Output the (x, y) coordinate of the center of the cell containing the given text.  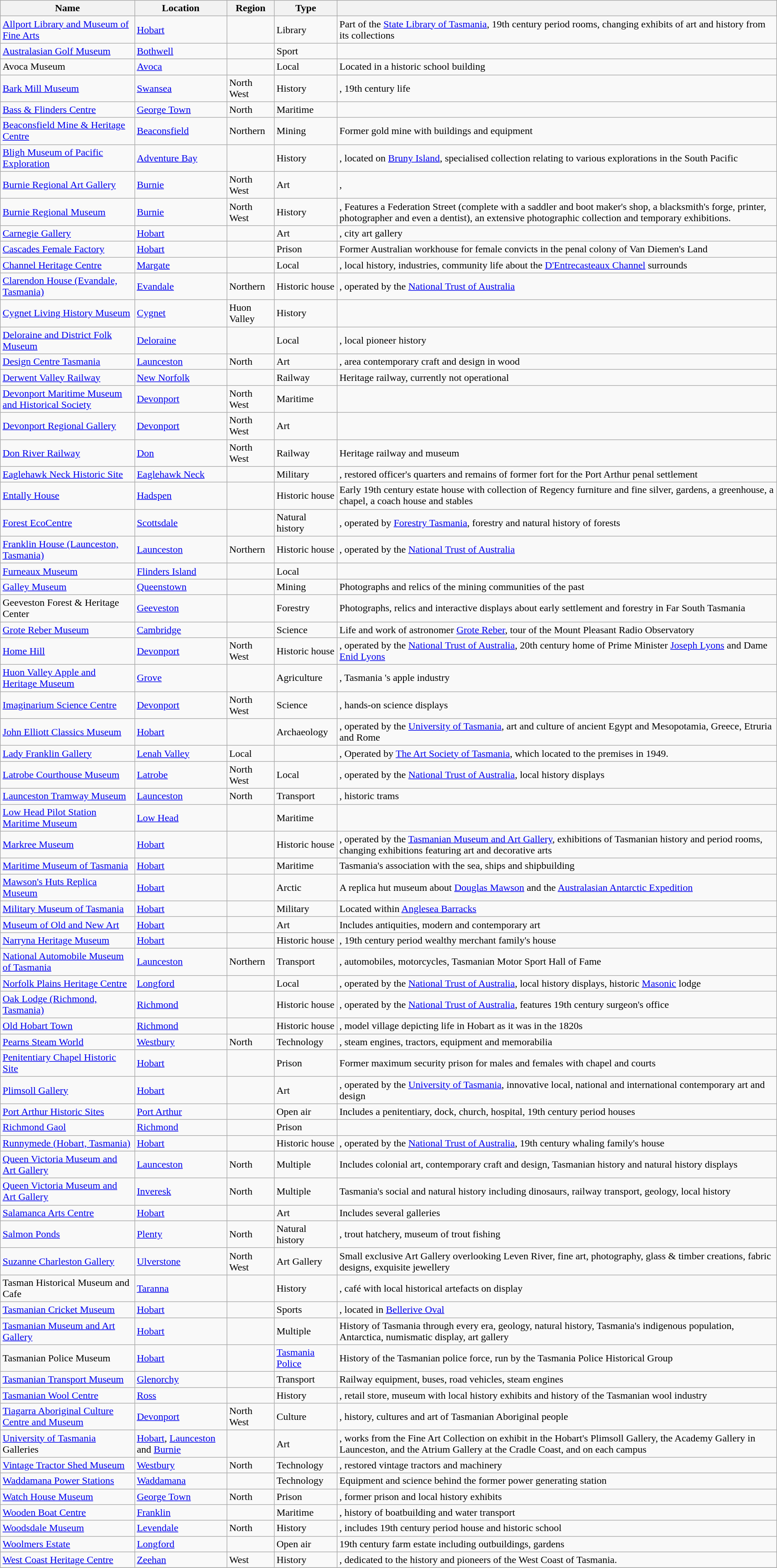
Woolmers Estate (67, 1544)
Beaconsfield Mine & Heritage Centre (67, 131)
, operated by the National Trust of Australia, 20th century home of Prime Minister Joseph Lyons and Dame Enid Lyons (557, 651)
Entally House (67, 495)
Old Hobart Town (67, 1026)
Huon Valley Apple and Heritage Museum (67, 678)
Library (306, 30)
Devonport Maritime Museum and Historical Society (67, 399)
Zeehan (181, 1560)
Australasian Golf Museum (67, 51)
Located in a historic school building (557, 67)
Port Arthur Historic Sites (67, 1112)
Salamanca Arts Centre (67, 1213)
Swansea (181, 88)
Deloraine and District Folk Museum (67, 340)
Waddamana Power Stations (67, 1481)
Beaconsfield (181, 131)
Home Hill (67, 651)
Archaeology (306, 732)
Don (181, 453)
Franklin (181, 1512)
Grove (181, 678)
Cygnet Living History Museum (67, 314)
Suzanne Charleston Gallery (67, 1261)
Includes colonial art, contemporary craft and design, Tasmanian history and natural history displays (557, 1164)
Maritime Museum of Tasmania (67, 866)
Ross (181, 1395)
, steam engines, tractors, equipment and memorabilia (557, 1042)
Former gold mine with buildings and equipment (557, 131)
, model village depicting life in Hobart as it was in the 1820s (557, 1026)
Geeveston (181, 608)
Tasmania Police (306, 1358)
Hadspen (181, 495)
Inveresk (181, 1192)
Channel Heritage Centre (67, 265)
Latrobe Courthouse Museum (67, 775)
Waddamana (181, 1481)
Margate (181, 265)
Deloraine (181, 340)
West Coast Heritage Centre (67, 1560)
, area contemporary craft and design in wood (557, 362)
Tasmanian Transport Museum (67, 1380)
Photographs, relics and interactive displays about early settlement and forestry in Far South Tasmania (557, 608)
, café with local historical artefacts on display (557, 1288)
, 19th century period wealthy merchant family's house (557, 940)
Life and work of astronomer Grote Reber, tour of the Mount Pleasant Radio Observatory (557, 629)
Imaginarium Science Centre (67, 705)
Bass & Flinders Centre (67, 110)
Lenah Valley (181, 754)
Wooden Boat Centre (67, 1512)
Port Arthur (181, 1112)
Latrobe (181, 775)
, city art gallery (557, 233)
, located on Bruny Island, specialised collection relating to various explorations in the South Pacific (557, 158)
Huon Valley (251, 314)
Pearns Steam World (67, 1042)
Lady Franklin Gallery (67, 754)
Military Museum of Tasmania (67, 909)
Avoca (181, 67)
Includes several galleries (557, 1213)
, Tasmania 's apple industry (557, 678)
, local history, industries, community life about the D'Entrecasteaux Channel surrounds (557, 265)
, 19th century life (557, 88)
Hobart, Launceston and Burnie (181, 1444)
Burnie Regional Museum (67, 212)
Photographs and relics of the mining communities of the past (557, 587)
Type (306, 8)
, operated by the University of Tasmania, art and culture of ancient Egypt and Mesopotamia, Greece, Etruria and Rome (557, 732)
Cascades Female Factory (67, 249)
, (557, 185)
Queenstown (181, 587)
Woodsdale Museum (67, 1528)
, local pioneer history (557, 340)
, hands-on science displays (557, 705)
, historic trams (557, 796)
Levendale (181, 1528)
19th century farm estate including outbuildings, gardens (557, 1544)
Location (181, 8)
, restored vintage tractors and machinery (557, 1465)
Tasmania's social and natural history including dinosaurs, railway transport, geology, local history (557, 1192)
Salmon Ponds (67, 1234)
Taranna (181, 1288)
Richmond Gaol (67, 1127)
Tiagarra Aboriginal Culture Centre and Museum (67, 1417)
Runnymede (Hobart, Tasmania) (67, 1143)
Heritage railway, currently not operational (557, 378)
Devonport Regional Gallery (67, 426)
Tasmania's association with the sea, ships and shipbuilding (557, 866)
Museum of Old and New Art (67, 924)
Avoca Museum (67, 67)
Franklin House (Launceston, Tasmania) (67, 549)
Glenorchy (181, 1380)
Includes antiquities, modern and contemporary art (557, 924)
, restored officer's quarters and remains of former fort for the Port Arthur penal settlement (557, 474)
Former Australian workhouse for female convicts in the penal colony of Van Diemen's Land (557, 249)
Markree Museum (67, 845)
Evandale (181, 286)
, operated by the National Trust of Australia, local history displays, historic Masonic lodge (557, 983)
Cambridge (181, 629)
Early 19th century estate house with collection of Regency furniture and fine silver, gardens, a greenhouse, a chapel, a coach house and stables (557, 495)
Narryna Heritage Museum (67, 940)
Tasmanian Cricket Museum (67, 1310)
Don River Railway (67, 453)
Watch House Museum (67, 1497)
Small exclusive Art Gallery overlooking Leven River, fine art, photography, glass & timber creations, fabric designs, exquisite jewellery (557, 1261)
Flinders Island (181, 571)
Scottsdale (181, 523)
Carnegie Gallery (67, 233)
Former maximum security prison for males and females with chapel and courts (557, 1063)
Name (67, 8)
Plimsoll Gallery (67, 1090)
Forest EcoCentre (67, 523)
Allport Library and Museum of Fine Arts (67, 30)
Oak Lodge (Richmond, Tasmania) (67, 1005)
Includes a penitentiary, dock, church, hospital, 19th century period houses (557, 1112)
, operated by the National Trust of Australia, 19th century whaling family's house (557, 1143)
Equipment and science behind the former power generating station (557, 1481)
, operated by the University of Tasmania, innovative local, national and international contemporary art and design (557, 1090)
, includes 19th century period house and historic school (557, 1528)
Bark Mill Museum (67, 88)
Bligh Museum of Pacific Exploration (67, 158)
Sport (306, 51)
, history, cultures and art of Tasmanian Aboriginal people (557, 1417)
, trout hatchery, museum of trout fishing (557, 1234)
John Elliott Classics Museum (67, 732)
Tasmanian Police Museum (67, 1358)
, operated by the National Trust of Australia, features 19th century surgeon's office (557, 1005)
Furneaux Museum (67, 571)
, automobiles, motorcycles, Tasmanian Motor Sport Hall of Fame (557, 962)
Railway equipment, buses, road vehicles, steam engines (557, 1380)
Cygnet (181, 314)
Art Gallery (306, 1261)
Burnie Regional Art Gallery (67, 185)
University of Tasmania Galleries (67, 1444)
, former prison and local history exhibits (557, 1497)
Derwent Valley Railway (67, 378)
, operated by the National Trust of Australia, local history displays (557, 775)
, retail store, museum with local history exhibits and history of the Tasmanian wool industry (557, 1395)
Part of the State Library of Tasmania, 19th century period rooms, changing exhibits of art and history from its collections (557, 30)
History of the Tasmanian police force, run by the Tasmania Police Historical Group (557, 1358)
Bothwell (181, 51)
Tasmanian Wool Centre (67, 1395)
, located in Bellerive Oval (557, 1310)
Penitentiary Chapel Historic Site (67, 1063)
New Norfolk (181, 378)
Geeveston Forest & Heritage Center (67, 608)
Arctic (306, 887)
West (251, 1560)
Sports (306, 1310)
Plenty (181, 1234)
Grote Reber Museum (67, 629)
Agriculture (306, 678)
Adventure Bay (181, 158)
Culture (306, 1417)
Eaglehawk Neck Historic Site (67, 474)
Eaglehawk Neck (181, 474)
Region (251, 8)
, Operated by The Art Society of Tasmania, which located to the premises in 1949. (557, 754)
, dedicated to the history and pioneers of the West Coast of Tasmania. (557, 1560)
Launceston Tramway Museum (67, 796)
Galley Museum (67, 587)
Tasmanian Museum and Art Gallery (67, 1331)
Norfolk Plains Heritage Centre (67, 983)
History of Tasmania through every era, geology, natural history, Tasmania's indigenous population, Antarctica, numismatic display, art gallery (557, 1331)
Tasman Historical Museum and Cafe (67, 1288)
Mawson's Huts Replica Museum (67, 887)
Located within Anglesea Barracks (557, 909)
National Automobile Museum of Tasmania (67, 962)
Clarendon House (Evandale, Tasmania) (67, 286)
Low Head Pilot Station Maritime Museum (67, 817)
Heritage railway and museum (557, 453)
Forestry (306, 608)
Vintage Tractor Shed Museum (67, 1465)
Ulverstone (181, 1261)
, operated by Forestry Tasmania, forestry and natural history of forests (557, 523)
, history of boatbuilding and water transport (557, 1512)
Low Head (181, 817)
A replica hut museum about Douglas Mawson and the Australasian Antarctic Expedition (557, 887)
Design Centre Tasmania (67, 362)
